Scan for the cell matching the given text and deliver its [X, Y] coordinate at center. 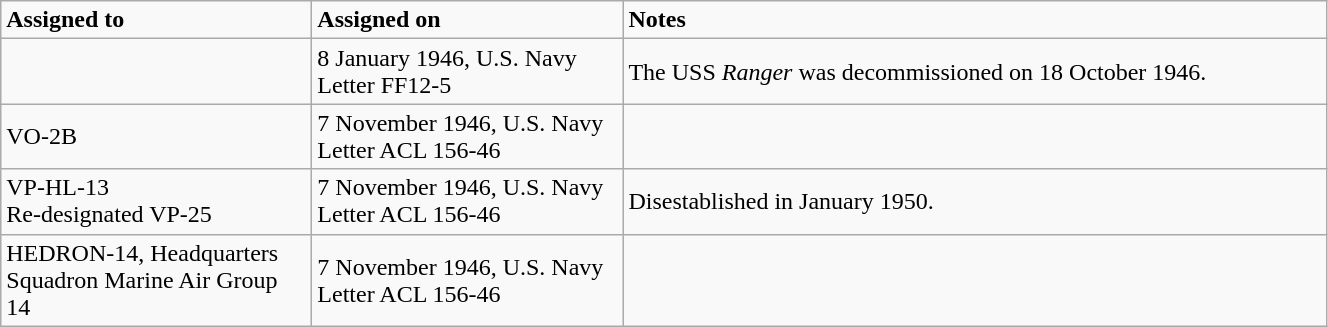
8 January 1946, U.S. Navy Letter FF12-5 [468, 72]
Disestablished in January 1950. [975, 202]
HEDRON-14, Headquarters Squadron Marine Air Group 14 [156, 280]
Assigned on [468, 20]
VP-HL-13Re-designated VP-25 [156, 202]
Assigned to [156, 20]
VO-2B [156, 136]
Notes [975, 20]
The USS Ranger was decommissioned on 18 October 1946. [975, 72]
